From the cell containing the given text, extract its center point as (X, Y) coordinate. 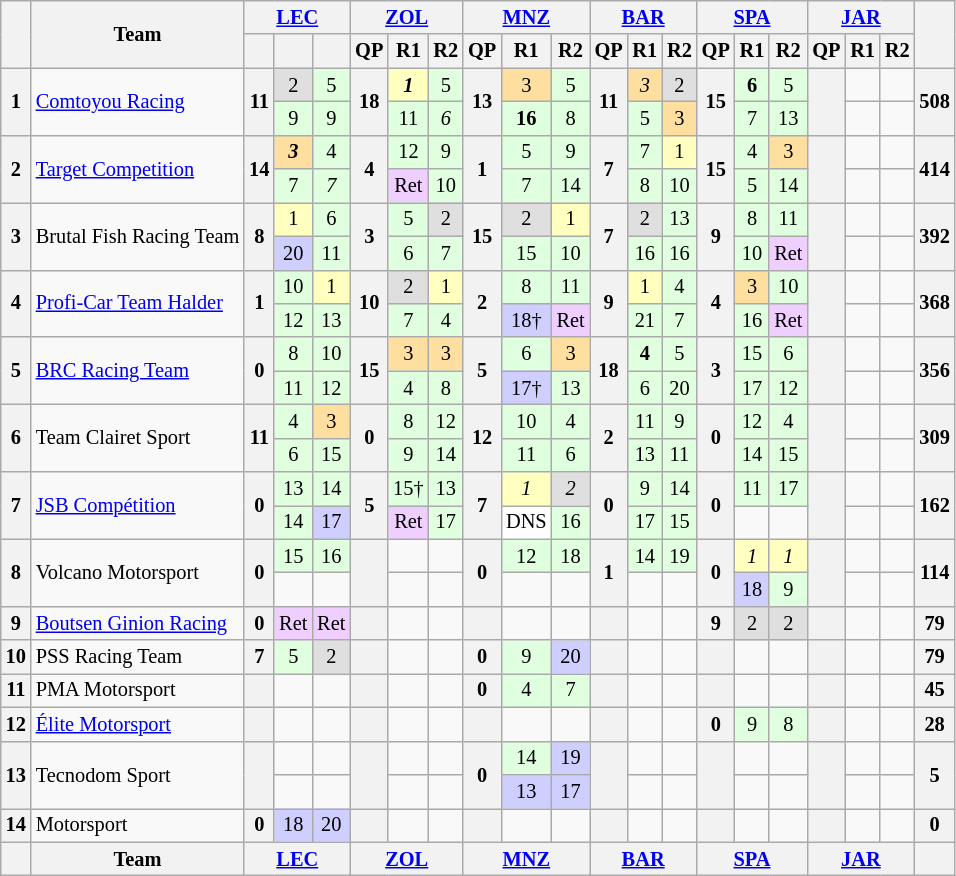
18† (526, 320)
309 (934, 438)
BRC Racing Team (138, 370)
Team Clairet Sport (138, 438)
21 (646, 320)
Motorsport (138, 825)
Volcano Motorsport (138, 572)
368 (934, 304)
17† (526, 388)
508 (934, 102)
PSS Racing Team (138, 657)
Tecnodom Sport (138, 774)
Profi-Car Team Halder (138, 304)
356 (934, 370)
45 (934, 690)
DNS (526, 522)
15† (408, 489)
Target Competition (138, 168)
JSB Compétition (138, 506)
414 (934, 168)
Comtoyou Racing (138, 102)
392 (934, 236)
Élite Motorsport (138, 724)
Brutal Fish Racing Team (138, 236)
114 (934, 572)
162 (934, 506)
PMA Motorsport (138, 690)
Boutsen Ginion Racing (138, 623)
28 (934, 724)
